For the text-containing cell, return its midpoint in [X, Y] coordinate format. 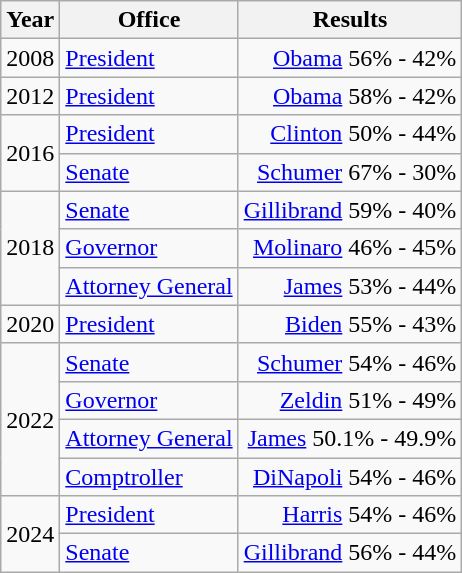
Obama 56% - 42% [350, 58]
Gillibrand 59% - 40% [350, 210]
2008 [30, 58]
Obama 58% - 42% [350, 96]
Clinton 50% - 44% [350, 134]
James 53% - 44% [350, 286]
Zeldin 51% - 49% [350, 400]
Schumer 54% - 46% [350, 362]
2024 [30, 534]
Comptroller [149, 477]
2012 [30, 96]
2016 [30, 153]
2022 [30, 419]
James 50.1% - 49.9% [350, 438]
Gillibrand 56% - 44% [350, 553]
Biden 55% - 43% [350, 324]
Year [30, 20]
Harris 54% - 46% [350, 515]
Results [350, 20]
Schumer 67% - 30% [350, 172]
2020 [30, 324]
Office [149, 20]
Molinaro 46% - 45% [350, 248]
2018 [30, 248]
DiNapoli 54% - 46% [350, 477]
